Find where the given text appears and provide that cell's center as (X, Y) coordinate. 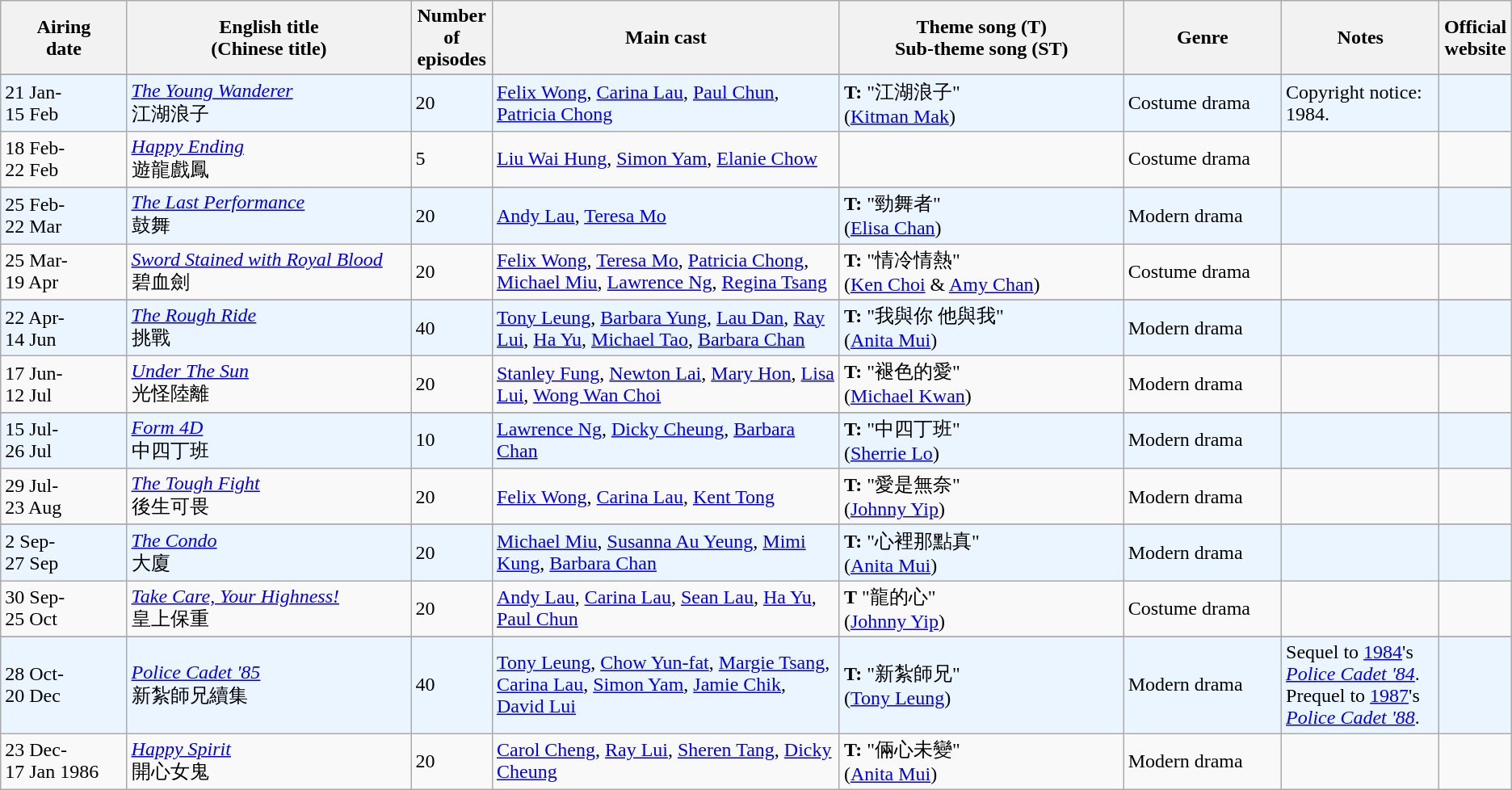
Andy Lau, Carina Lau, Sean Lau, Ha Yu, Paul Chun (666, 609)
T: "情冷情熱" (Ken Choi & Amy Chan) (981, 272)
Notes (1360, 38)
29 Jul- 23 Aug (64, 497)
T: "江湖浪子" (Kitman Mak) (981, 103)
T: "褪色的愛" (Michael Kwan) (981, 384)
25 Mar- 19 Apr (64, 272)
28 Oct- 20 Dec (64, 685)
25 Feb- 22 Mar (64, 216)
The Young Wanderer 江湖浪子 (269, 103)
Felix Wong, Teresa Mo, Patricia Chong, Michael Miu, Lawrence Ng, Regina Tsang (666, 272)
Police Cadet '85 新紮師兄續集 (269, 685)
The Tough Fight 後生可畏 (269, 497)
T: "倆心未變" (Anita Mui) (981, 762)
18 Feb- 22 Feb (64, 159)
30 Sep- 25 Oct (64, 609)
Lawrence Ng, Dicky Cheung, Barbara Chan (666, 440)
23 Dec- 17 Jan 1986 (64, 762)
Tony Leung, Barbara Yung, Lau Dan, Ray Lui, Ha Yu, Michael Tao, Barbara Chan (666, 328)
T: "我與你 他與我" (Anita Mui) (981, 328)
Tony Leung, Chow Yun-fat, Margie Tsang, Carina Lau, Simon Yam, Jamie Chik, David Lui (666, 685)
17 Jun- 12 Jul (64, 384)
Felix Wong, Carina Lau, Paul Chun, Patricia Chong (666, 103)
2 Sep- 27 Sep (64, 553)
Stanley Fung, Newton Lai, Mary Hon, Lisa Lui, Wong Wan Choi (666, 384)
22 Apr- 14 Jun (64, 328)
Genre (1202, 38)
English title (Chinese title) (269, 38)
Carol Cheng, Ray Lui, Sheren Tang, Dicky Cheung (666, 762)
Under The Sun 光怪陸離 (269, 384)
T: "中四丁班" (Sherrie Lo) (981, 440)
Copyright notice: 1984. (1360, 103)
Number of episodes (452, 38)
Theme song (T) Sub-theme song (ST) (981, 38)
T: "勁舞者" (Elisa Chan) (981, 216)
Michael Miu, Susanna Au Yeung, Mimi Kung, Barbara Chan (666, 553)
The Last Performance 鼓舞 (269, 216)
21 Jan- 15 Feb (64, 103)
Form 4D 中四丁班 (269, 440)
Main cast (666, 38)
Take Care, Your Highness! 皇上保重 (269, 609)
T "龍的心" (Johnny Yip) (981, 609)
Liu Wai Hung, Simon Yam, Elanie Chow (666, 159)
The Condo 大廈 (269, 553)
5 (452, 159)
Happy Spirit 開心女鬼 (269, 762)
15 Jul- 26 Jul (64, 440)
Sword Stained with Royal Blood 碧血劍 (269, 272)
Felix Wong, Carina Lau, Kent Tong (666, 497)
Airingdate (64, 38)
Official website (1475, 38)
Sequel to 1984's Police Cadet '84. Prequel to 1987's Police Cadet '88. (1360, 685)
Andy Lau, Teresa Mo (666, 216)
T: "新紮師兄" (Tony Leung) (981, 685)
The Rough Ride 挑戰 (269, 328)
Happy Ending 遊龍戲鳳 (269, 159)
T: "愛是無奈" (Johnny Yip) (981, 497)
T: "心裡那點真" (Anita Mui) (981, 553)
10 (452, 440)
